Locate the cell with the specified text and output its [x, y] center coordinate. 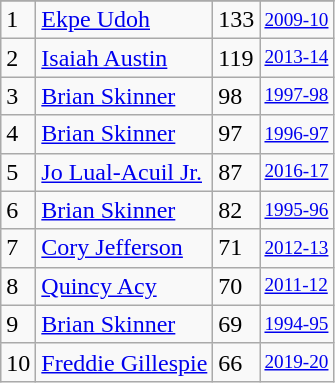
2012-13 [296, 248]
2 [18, 58]
4 [18, 134]
1997-98 [296, 96]
98 [236, 96]
2011-12 [296, 286]
70 [236, 286]
5 [18, 172]
1 [18, 20]
119 [236, 58]
1996-97 [296, 134]
2019-20 [296, 362]
133 [236, 20]
87 [236, 172]
3 [18, 96]
6 [18, 210]
Freddie Gillespie [124, 362]
2016-17 [296, 172]
Isaiah Austin [124, 58]
2009-10 [296, 20]
Quincy Acy [124, 286]
66 [236, 362]
9 [18, 324]
7 [18, 248]
69 [236, 324]
2013-14 [296, 58]
1995-96 [296, 210]
10 [18, 362]
Ekpe Udoh [124, 20]
71 [236, 248]
97 [236, 134]
Cory Jefferson [124, 248]
82 [236, 210]
8 [18, 286]
Jo Lual-Acuil Jr. [124, 172]
1994-95 [296, 324]
